Extract the [X, Y] coordinate from the center of the cell holding the provided text.  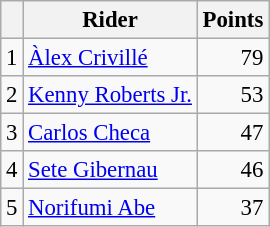
Sete Gibernau [110, 170]
53 [232, 95]
Kenny Roberts Jr. [110, 95]
2 [12, 95]
5 [12, 208]
Points [232, 20]
Rider [110, 20]
79 [232, 58]
47 [232, 133]
1 [12, 58]
Norifumi Abe [110, 208]
46 [232, 170]
3 [12, 133]
37 [232, 208]
4 [12, 170]
Àlex Crivillé [110, 58]
Carlos Checa [110, 133]
